Return the (x, y) coordinate for the center point of the cell that contains the specified text.  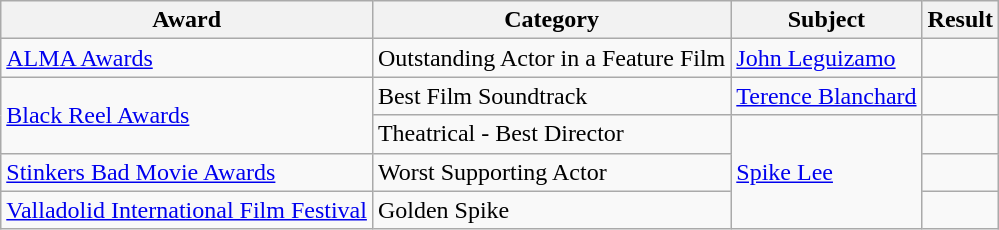
Stinkers Bad Movie Awards (187, 172)
Black Reel Awards (187, 115)
Best Film Soundtrack (551, 96)
Valladolid International Film Festival (187, 210)
Outstanding Actor in a Feature Film (551, 58)
Terence Blanchard (826, 96)
ALMA Awards (187, 58)
Award (187, 20)
Spike Lee (826, 172)
Worst Supporting Actor (551, 172)
Category (551, 20)
Subject (826, 20)
Golden Spike (551, 210)
Result (960, 20)
John Leguizamo (826, 58)
Theatrical - Best Director (551, 134)
